Provide the [x, y] coordinate of the cell's center where the given text is located.  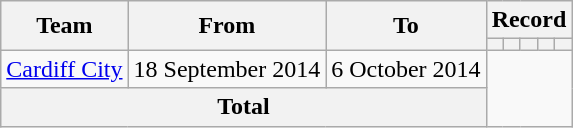
From [227, 26]
Cardiff City [64, 69]
Team [64, 26]
Total [244, 107]
18 September 2014 [227, 69]
To [406, 26]
6 October 2014 [406, 69]
Record [529, 20]
